Detect which cell encompasses the target text, then output its (X, Y) center coordinate. 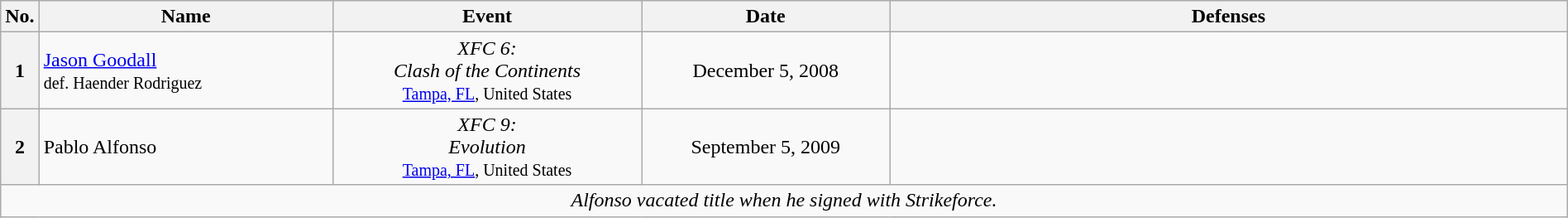
Event (487, 17)
XFC 6:Clash of the ContinentsTampa, FL, United States (487, 70)
Date (766, 17)
2 (20, 147)
Name (185, 17)
XFC 9:EvolutionTampa, FL, United States (487, 147)
Alfonso vacated title when he signed with Strikeforce. (784, 201)
Jason Goodalldef. Haender Rodriguez (185, 70)
December 5, 2008 (766, 70)
September 5, 2009 (766, 147)
No. (20, 17)
Defenses (1229, 17)
Pablo Alfonso (185, 147)
1 (20, 70)
